Detect which cell encompasses the target text, then output its [X, Y] center coordinate. 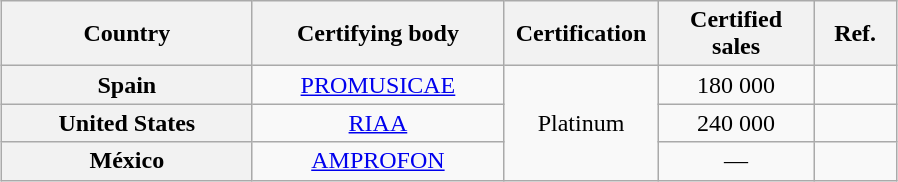
Ref. [856, 34]
United States [126, 123]
240 000 [736, 123]
Certified sales [736, 34]
AMPROFON [378, 161]
180 000 [736, 85]
Spain [126, 85]
PROMUSICAE [378, 85]
México [126, 161]
Certifying body [378, 34]
Platinum [580, 123]
Certification [580, 34]
Country [126, 34]
RIAA [378, 123]
— [736, 161]
